Output the [X, Y] coordinate of the center of the cell containing the given text.  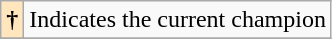
Indicates the current champion [178, 20]
† [12, 20]
